Detect which cell encompasses the target text, then output its [X, Y] center coordinate. 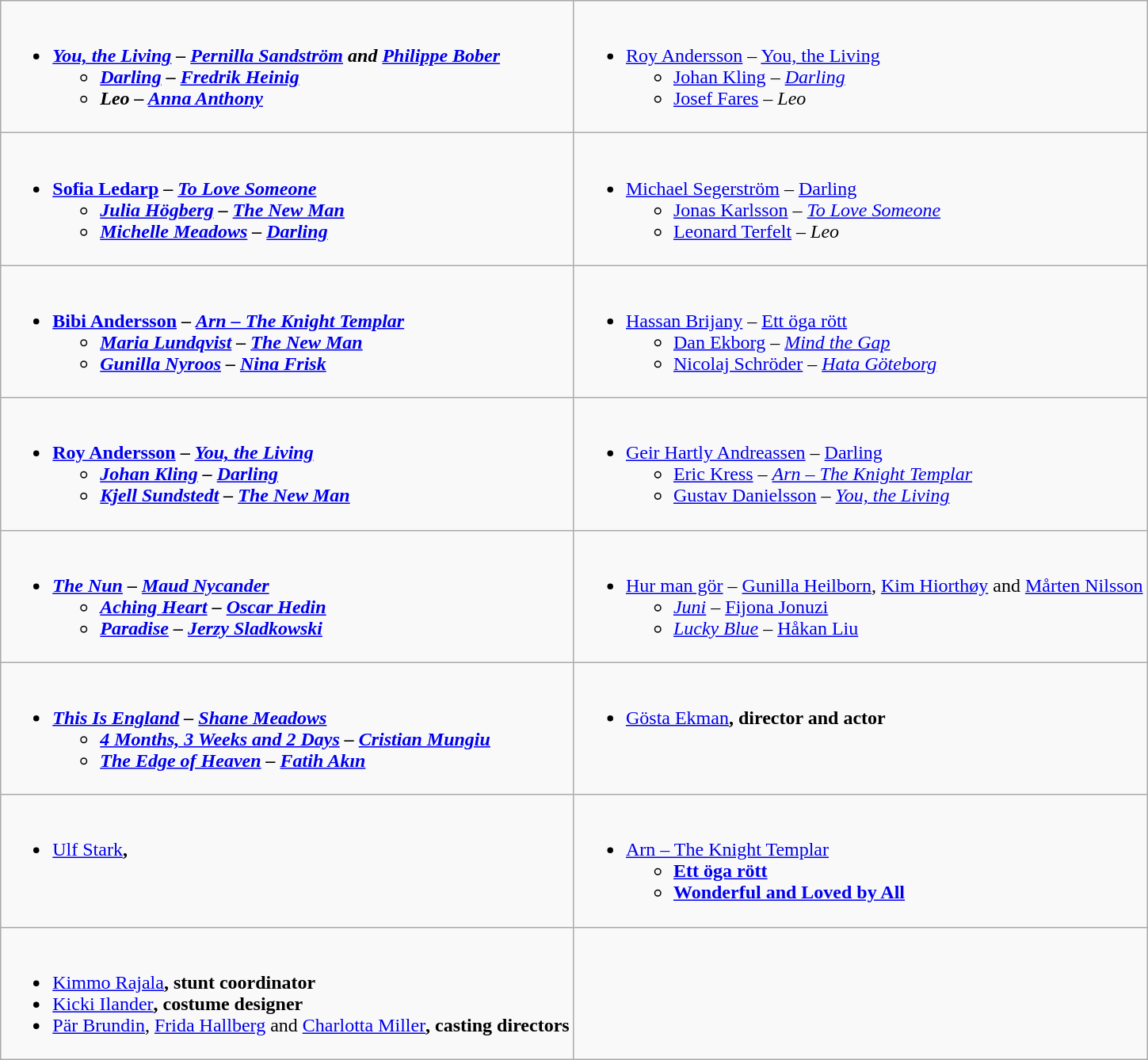
Sofia Ledarp – To Love SomeoneJulia Högberg – The New ManMichelle Meadows – Darling [288, 200]
Gösta Ekman, director and actor [860, 729]
Roy Andersson – You, the LivingJohan Kling – DarlingKjell Sundstedt – The New Man [288, 464]
Geir Hartly Andreassen – DarlingEric Kress – Arn – The Knight TemplarGustav Danielsson – You, the Living [860, 464]
The Nun – Maud NycanderAching Heart – Oscar HedinParadise – Jerzy Sladkowski [288, 596]
Ulf Stark, [288, 860]
Arn – The Knight TemplarEtt öga röttWonderful and Loved by All [860, 860]
Bibi Andersson – Arn – The Knight TemplarMaria Lundqvist – The New ManGunilla Nyroos – Nina Frisk [288, 331]
Michael Segerström – DarlingJonas Karlsson – To Love SomeoneLeonard Terfelt – Leo [860, 200]
Hur man gör – Gunilla Heilborn, Kim Hiorthøy and Mårten NilssonJuni – Fijona JonuziLucky Blue – Håkan Liu [860, 596]
Kimmo Rajala, stunt coordinatorKicki Ilander, costume designerPär Brundin, Frida Hallberg and Charlotta Miller, casting directors [288, 993]
Roy Andersson – You, the LivingJohan Kling – DarlingJosef Fares – Leo [860, 67]
You, the Living – Pernilla Sandström and Philippe BoberDarling – Fredrik HeinigLeo – Anna Anthony [288, 67]
Hassan Brijany – Ett öga röttDan Ekborg – Mind the GapNicolaj Schröder – Hata Göteborg [860, 331]
This Is England – Shane Meadows 4 Months, 3 Weeks and 2 Days – Cristian Mungiu The Edge of Heaven – Fatih Akın [288, 729]
